Return the [X, Y] coordinate for the center point of the cell that contains the specified text.  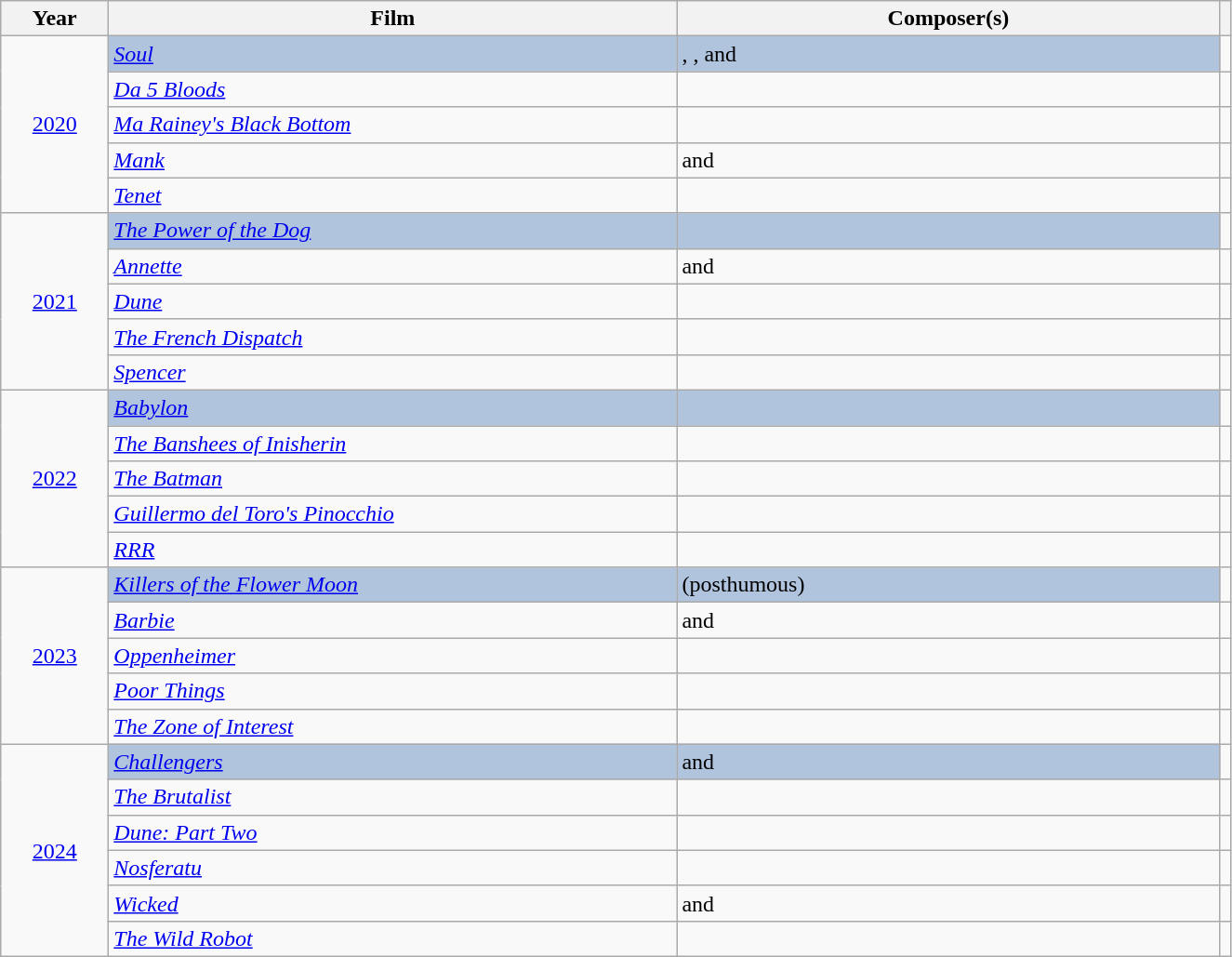
Soul [392, 54]
Wicked [392, 903]
Killers of the Flower Moon [392, 585]
The Wild Robot [392, 938]
Guillermo del Toro's Pinocchio [392, 514]
RRR [392, 550]
Oppenheimer [392, 656]
Film [392, 19]
The Zone of Interest [392, 726]
Annette [392, 266]
Barbie [392, 620]
Poor Things [392, 691]
Mank [392, 160]
The Brutalist [392, 797]
2023 [55, 656]
2020 [55, 125]
2024 [55, 850]
Babylon [392, 407]
(posthumous) [948, 585]
Challengers [392, 762]
Year [55, 19]
The French Dispatch [392, 337]
The Banshees of Inisherin [392, 444]
Nosferatu [392, 868]
2021 [55, 301]
Composer(s) [948, 19]
The Batman [392, 479]
Ma Rainey's Black Bottom [392, 125]
Dune: Part Two [392, 832]
Spencer [392, 372]
Tenet [392, 195]
Dune [392, 301]
The Power of the Dog [392, 231]
2022 [55, 478]
, , and [948, 54]
Da 5 Bloods [392, 89]
